Locate the cell with the specified text and output its [x, y] center coordinate. 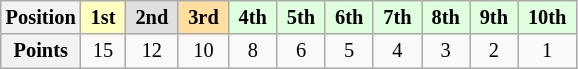
4 [397, 51]
8th [446, 17]
10th [547, 17]
6 [301, 51]
4th [253, 17]
12 [152, 51]
3 [446, 51]
6th [349, 17]
1st [104, 17]
2 [494, 51]
Points [41, 51]
8 [253, 51]
1 [547, 51]
2nd [152, 17]
Position [41, 17]
10 [203, 51]
5 [349, 51]
7th [397, 17]
15 [104, 51]
9th [494, 17]
3rd [203, 17]
5th [301, 17]
